Pinpoint the cell where the given text exists, returning its [x, y] midpoint coordinate. 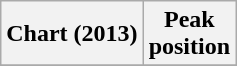
Peakposition [189, 34]
Chart (2013) [72, 34]
